Return [X, Y] of the center of cell containing provided text 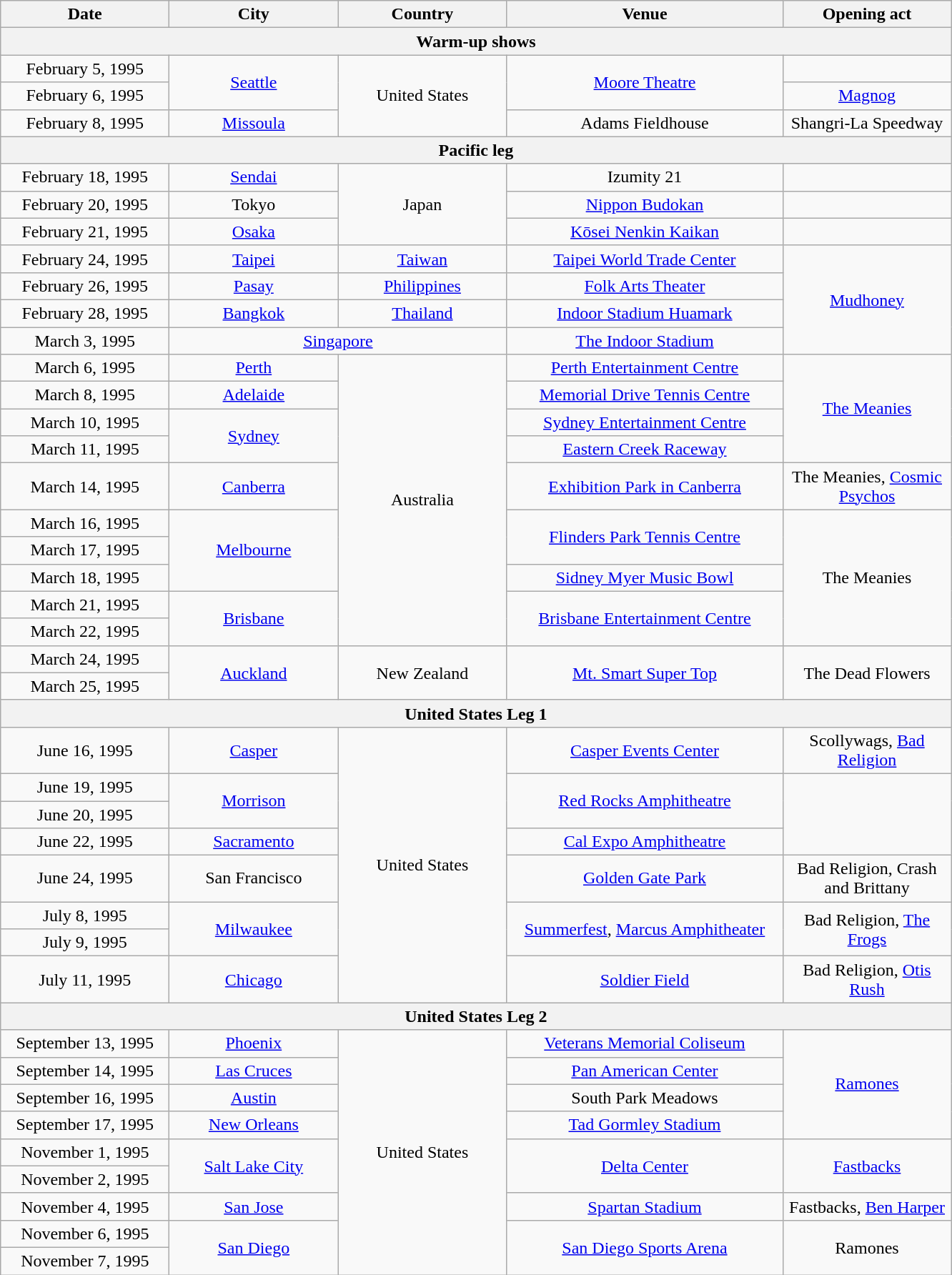
Sacramento [254, 842]
June 24, 1995 [85, 879]
Mudhoney [867, 299]
San Francisco [254, 879]
September 14, 1995 [85, 1071]
March 16, 1995 [85, 523]
Pan American Center [645, 1071]
Perth Entertainment Centre [645, 368]
Taipei [254, 259]
March 8, 1995 [85, 395]
Sendai [254, 177]
Bad Religion, The Frogs [867, 929]
Las Cruces [254, 1071]
Morrison [254, 800]
Delta Center [645, 1166]
Sidney Myer Music Bowl [645, 577]
Casper Events Center [645, 750]
Venue [645, 14]
Taiwan [422, 259]
Mt. Smart Super Top [645, 673]
February 5, 1995 [85, 69]
Sydney [254, 436]
Folk Arts Theater [645, 286]
Kōsei Nenkin Kaikan [645, 232]
Chicago [254, 979]
Bangkok [254, 313]
November 6, 1995 [85, 1234]
Singapore [338, 341]
Australia [422, 500]
City [254, 14]
Veterans Memorial Coliseum [645, 1043]
Warm-up shows [476, 41]
San Diego [254, 1247]
March 6, 1995 [85, 368]
March 25, 1995 [85, 686]
Pasay [254, 286]
March 11, 1995 [85, 450]
Opening act [867, 14]
New Orleans [254, 1125]
February 6, 1995 [85, 96]
February 18, 1995 [85, 177]
Phoenix [254, 1043]
September 13, 1995 [85, 1043]
February 26, 1995 [85, 286]
Salt Lake City [254, 1166]
Flinders Park Tennis Centre [645, 537]
United States Leg 2 [476, 1016]
The Dead Flowers [867, 673]
Nippon Budokan [645, 204]
Memorial Drive Tennis Centre [645, 395]
July 8, 1995 [85, 916]
March 22, 1995 [85, 632]
July 9, 1995 [85, 943]
February 24, 1995 [85, 259]
Date [85, 14]
June 16, 1995 [85, 750]
Austin [254, 1098]
Adams Fieldhouse [645, 123]
Milwaukee [254, 929]
February 21, 1995 [85, 232]
Adelaide [254, 395]
Golden Gate Park [645, 879]
Eastern Creek Raceway [645, 450]
June 19, 1995 [85, 787]
Canberra [254, 486]
Summerfest, Marcus Amphitheater [645, 929]
Japan [422, 204]
San Jose [254, 1206]
Thailand [422, 313]
Sydney Entertainment Centre [645, 422]
The Meanies, Cosmic Psychos [867, 486]
Spartan Stadium [645, 1206]
Tokyo [254, 204]
November 2, 1995 [85, 1179]
June 20, 1995 [85, 814]
Missoula [254, 123]
November 1, 1995 [85, 1152]
United States Leg 1 [476, 713]
Tad Gormley Stadium [645, 1125]
Pacific leg [476, 150]
South Park Meadows [645, 1098]
Melbourne [254, 550]
Bad Religion, Crash and Brittany [867, 879]
Perth [254, 368]
Country [422, 14]
March 10, 1995 [85, 422]
New Zealand [422, 673]
Izumity 21 [645, 177]
Brisbane Entertainment Centre [645, 618]
Exhibition Park in Canberra [645, 486]
September 16, 1995 [85, 1098]
Brisbane [254, 618]
February 20, 1995 [85, 204]
November 4, 1995 [85, 1206]
Moore Theatre [645, 82]
Indoor Stadium Huamark [645, 313]
Soldier Field [645, 979]
February 28, 1995 [85, 313]
Fastbacks, Ben Harper [867, 1206]
Cal Expo Amphitheatre [645, 842]
November 7, 1995 [85, 1261]
Auckland [254, 673]
June 22, 1995 [85, 842]
February 8, 1995 [85, 123]
July 11, 1995 [85, 979]
March 14, 1995 [85, 486]
March 21, 1995 [85, 605]
San Diego Sports Arena [645, 1247]
Scollywags, Bad Religion [867, 750]
Taipei World Trade Center [645, 259]
Shangri-La Speedway [867, 123]
Red Rocks Amphitheatre [645, 800]
March 3, 1995 [85, 341]
March 24, 1995 [85, 659]
Bad Religion, Otis Rush [867, 979]
March 17, 1995 [85, 550]
Seattle [254, 82]
Casper [254, 750]
Fastbacks [867, 1166]
Philippines [422, 286]
Magnog [867, 96]
The Indoor Stadium [645, 341]
March 18, 1995 [85, 577]
September 17, 1995 [85, 1125]
Osaka [254, 232]
